From the cell containing the given text, extract its center point as (X, Y) coordinate. 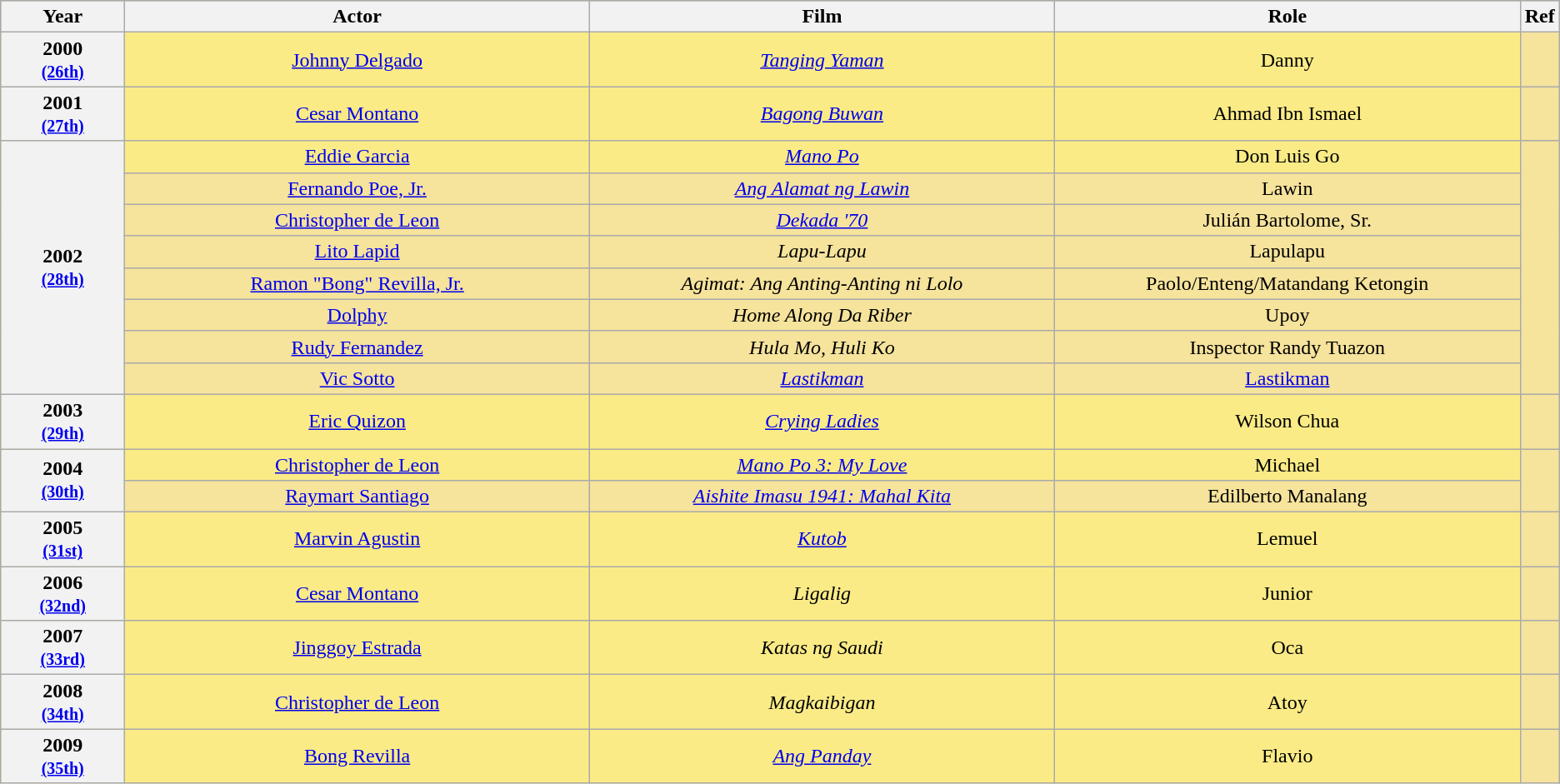
Aishite Imasu 1941: Mahal Kita (822, 497)
Johnny Delgado (357, 60)
2005 (31st) (63, 540)
Ramon "Bong" Revilla, Jr. (357, 283)
Raymart Santiago (357, 497)
Year (63, 17)
2008 (34th) (63, 702)
Jinggoy Estrada (357, 648)
Lito Lapid (357, 252)
Ligalig (822, 593)
Julián Bartolome, Sr. (1287, 220)
Katas ng Saudi (822, 648)
Ref (1540, 17)
Bong Revilla (357, 757)
2002 (28th) (63, 267)
Wilson Chua (1287, 422)
Bagong Buwan (822, 113)
2009 (35th) (63, 757)
Rudy Fernandez (357, 347)
Upoy (1287, 315)
Ahmad Ibn Ismael (1287, 113)
Actor (357, 17)
Magkaibigan (822, 702)
Atoy (1287, 702)
2001 (27th) (63, 113)
Vic Sotto (357, 378)
Hula Mo, Huli Ko (822, 347)
Crying Ladies (822, 422)
Ang Panday (822, 757)
Dolphy (357, 315)
2000 (26th) (63, 60)
Oca (1287, 648)
Kutob (822, 540)
Lapu-Lapu (822, 252)
Tanging Yaman (822, 60)
Paolo/Enteng/Matandang Ketongin (1287, 283)
Role (1287, 17)
Home Along Da Riber (822, 315)
Ang Alamat ng Lawin (822, 188)
Junior (1287, 593)
Agimat: Ang Anting-Anting ni Lolo (822, 283)
Edilberto Manalang (1287, 497)
Fernando Poe, Jr. (357, 188)
2003 (29th) (63, 422)
Marvin Agustin (357, 540)
2007 (33rd) (63, 648)
Eddie Garcia (357, 157)
Flavio (1287, 757)
Michael (1287, 464)
Mano Po 3: My Love (822, 464)
Don Luis Go (1287, 157)
Danny (1287, 60)
Lapulapu (1287, 252)
Dekada '70 (822, 220)
Film (822, 17)
2004 (30th) (63, 480)
Eric Quizon (357, 422)
Lawin (1287, 188)
Inspector Randy Tuazon (1287, 347)
2006 (32nd) (63, 593)
Mano Po (822, 157)
Lemuel (1287, 540)
